Extract the [X, Y] coordinate from the center of the cell holding the provided text.  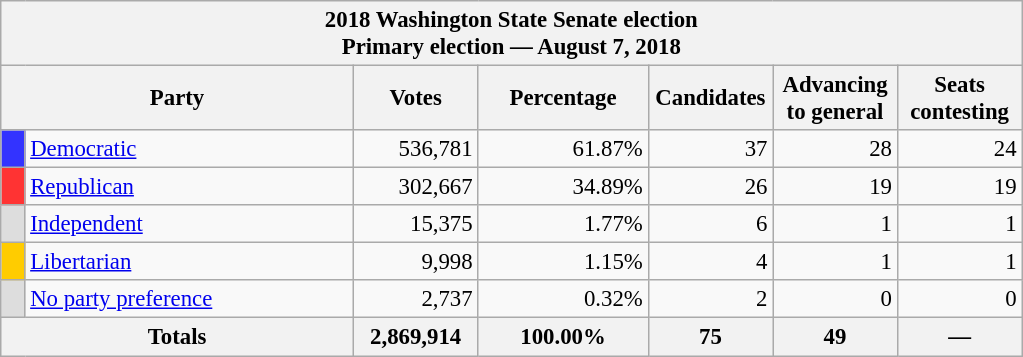
34.89% [563, 187]
1.77% [563, 224]
Advancing to general [836, 98]
Seats contesting [960, 98]
2,869,914 [416, 337]
6 [710, 224]
2 [710, 299]
Candidates [710, 98]
Libertarian [189, 262]
37 [710, 149]
Votes [416, 98]
4 [710, 262]
2018 Washington State Senate electionPrimary election — August 7, 2018 [512, 34]
28 [836, 149]
61.87% [563, 149]
15,375 [416, 224]
49 [836, 337]
— [960, 337]
2,737 [416, 299]
0.32% [563, 299]
1.15% [563, 262]
No party preference [189, 299]
Percentage [563, 98]
75 [710, 337]
Totals [178, 337]
Republican [189, 187]
9,998 [416, 262]
536,781 [416, 149]
26 [710, 187]
24 [960, 149]
302,667 [416, 187]
Independent [189, 224]
Democratic [189, 149]
100.00% [563, 337]
Party [178, 98]
